Identify which cell holds the provided text, then report its [X, Y] central coordinate. 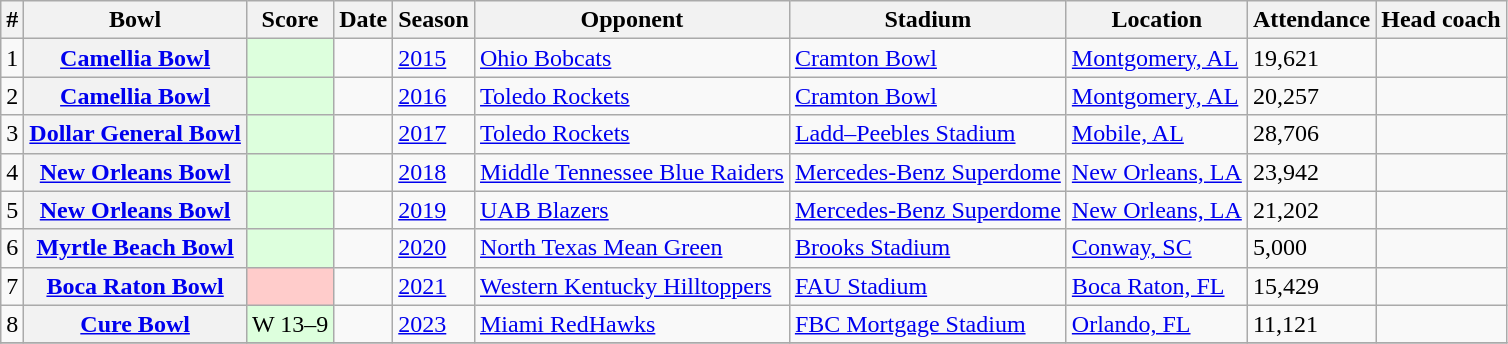
W 13–9 [290, 324]
Western Kentucky Hilltoppers [632, 286]
2018 [434, 172]
Myrtle Beach Bowl [136, 248]
Opponent [632, 20]
Head coach [1441, 20]
8 [12, 324]
Date [364, 20]
Attendance [1311, 20]
# [12, 20]
1 [12, 58]
Ladd–Peebles Stadium [928, 134]
5,000 [1311, 248]
Orlando, FL [1156, 324]
2020 [434, 248]
Score [290, 20]
28,706 [1311, 134]
7 [12, 286]
Middle Tennessee Blue Raiders [632, 172]
2 [12, 96]
Miami RedHawks [632, 324]
Stadium [928, 20]
6 [12, 248]
2019 [434, 210]
20,257 [1311, 96]
FBC Mortgage Stadium [928, 324]
Boca Raton Bowl [136, 286]
FAU Stadium [928, 286]
21,202 [1311, 210]
Brooks Stadium [928, 248]
23,942 [1311, 172]
2023 [434, 324]
19,621 [1311, 58]
Conway, SC [1156, 248]
Location [1156, 20]
Dollar General Bowl [136, 134]
Ohio Bobcats [632, 58]
Bowl [136, 20]
UAB Blazers [632, 210]
North Texas Mean Green [632, 248]
4 [12, 172]
Mobile, AL [1156, 134]
3 [12, 134]
Season [434, 20]
5 [12, 210]
2017 [434, 134]
11,121 [1311, 324]
Boca Raton, FL [1156, 286]
2021 [434, 286]
Cure Bowl [136, 324]
2015 [434, 58]
2016 [434, 96]
15,429 [1311, 286]
